Return the (x, y) coordinate for the center point of the cell that contains the specified text.  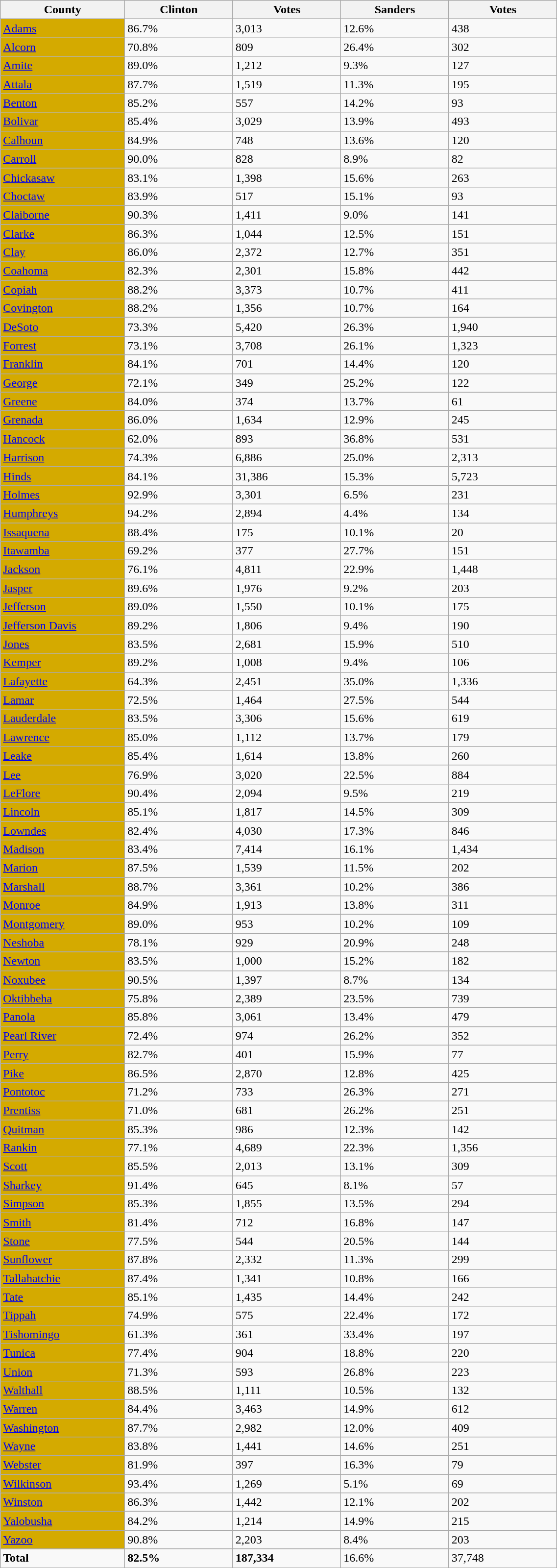
2,389 (287, 998)
83.9% (179, 196)
1,341 (287, 1278)
Hinds (63, 476)
Warren (63, 1409)
223 (503, 1371)
3,306 (287, 719)
16.6% (395, 1558)
701 (287, 364)
195 (503, 84)
LeFlore (63, 793)
Jasper (63, 588)
14.5% (395, 812)
Lawrence (63, 737)
1,000 (287, 961)
85.8% (179, 1017)
88.4% (179, 532)
9.2% (395, 588)
69 (503, 1484)
Lafayette (63, 681)
374 (287, 401)
Adams (63, 28)
77 (503, 1054)
92.9% (179, 495)
Wayne (63, 1446)
187,334 (287, 1558)
386 (503, 887)
79 (503, 1465)
86.5% (179, 1073)
85.5% (179, 1167)
Scott (63, 1167)
2,894 (287, 513)
1,214 (287, 1521)
20.5% (395, 1241)
Amite (63, 66)
72.4% (179, 1036)
242 (503, 1297)
377 (287, 551)
828 (287, 159)
612 (503, 1409)
5,723 (503, 476)
Pike (63, 1073)
1,112 (287, 737)
Madison (63, 849)
Claiborne (63, 215)
122 (503, 383)
61.3% (179, 1334)
619 (503, 719)
Clinton (179, 10)
6,886 (287, 457)
1,976 (287, 588)
401 (287, 1054)
Forrest (63, 346)
Newton (63, 961)
190 (503, 625)
Wilkinson (63, 1484)
Lowndes (63, 831)
Hancock (63, 439)
82.3% (179, 271)
82.7% (179, 1054)
57 (503, 1185)
Prentiss (63, 1110)
83.4% (179, 849)
294 (503, 1204)
27.5% (395, 700)
220 (503, 1353)
70.8% (179, 47)
26.8% (395, 1371)
Coahoma (63, 271)
13.4% (395, 1017)
71.3% (179, 1371)
Calhoun (63, 140)
245 (503, 420)
1,336 (503, 681)
3,013 (287, 28)
557 (287, 103)
166 (503, 1278)
75.8% (179, 998)
Webster (63, 1465)
27.7% (395, 551)
302 (503, 47)
531 (503, 439)
91.4% (179, 1185)
82 (503, 159)
Montgomery (63, 924)
1,614 (287, 756)
Carroll (63, 159)
Washington (63, 1428)
Smith (63, 1222)
Grenada (63, 420)
517 (287, 196)
1,442 (287, 1502)
Stone (63, 1241)
Pontotoc (63, 1092)
Alcorn (63, 47)
81.9% (179, 1465)
974 (287, 1036)
87.8% (179, 1260)
90.4% (179, 793)
Total (63, 1558)
2,451 (287, 681)
2,681 (287, 644)
1,539 (287, 868)
36.8% (395, 439)
1,111 (287, 1390)
182 (503, 961)
179 (503, 737)
12.7% (395, 252)
748 (287, 140)
3,373 (287, 290)
5.1% (395, 1484)
4.4% (395, 513)
986 (287, 1129)
1,212 (287, 66)
16.1% (395, 849)
13.9% (395, 122)
90.8% (179, 1540)
846 (503, 831)
94.2% (179, 513)
64.3% (179, 681)
9.5% (395, 793)
215 (503, 1521)
72.5% (179, 700)
76.9% (179, 774)
Sunflower (63, 1260)
Lauderdale (63, 719)
15.2% (395, 961)
142 (503, 1129)
90.0% (179, 159)
510 (503, 644)
20.9% (395, 943)
1,269 (287, 1484)
409 (503, 1428)
Tallahatchie (63, 1278)
2,870 (287, 1073)
1,044 (287, 234)
127 (503, 66)
Union (63, 1371)
397 (287, 1465)
8.9% (395, 159)
1,398 (287, 177)
1,855 (287, 1204)
5,420 (287, 327)
Humphreys (63, 513)
Lamar (63, 700)
349 (287, 383)
85.0% (179, 737)
Sharkey (63, 1185)
2,982 (287, 1428)
197 (503, 1334)
9.0% (395, 215)
Marshall (63, 887)
13.6% (395, 140)
69.2% (179, 551)
10.8% (395, 1278)
35.0% (395, 681)
George (63, 383)
164 (503, 308)
Lincoln (63, 812)
82.4% (179, 831)
Clarke (63, 234)
Attala (63, 84)
1,519 (287, 84)
Jefferson (63, 607)
87.4% (179, 1278)
18.8% (395, 1353)
109 (503, 924)
Kemper (63, 663)
Harrison (63, 457)
442 (503, 271)
1,817 (287, 812)
231 (503, 495)
77.5% (179, 1241)
Jones (63, 644)
Jefferson Davis (63, 625)
13.1% (395, 1167)
82.5% (179, 1558)
929 (287, 943)
Covington (63, 308)
16.8% (395, 1222)
78.1% (179, 943)
Holmes (63, 495)
132 (503, 1390)
Jackson (63, 570)
Greene (63, 401)
26.1% (395, 346)
299 (503, 1260)
Lee (63, 774)
2,313 (503, 457)
4,811 (287, 570)
12.9% (395, 420)
Chickasaw (63, 177)
14.6% (395, 1446)
33.4% (395, 1334)
3,708 (287, 346)
2,013 (287, 1167)
15.8% (395, 271)
Quitman (63, 1129)
4,030 (287, 831)
147 (503, 1222)
Itawamba (63, 551)
22.9% (395, 570)
681 (287, 1110)
1,411 (287, 215)
438 (503, 28)
22.5% (395, 774)
3,020 (287, 774)
84.0% (179, 401)
20 (503, 532)
71.2% (179, 1092)
2,372 (287, 252)
248 (503, 943)
Simpson (63, 1204)
71.0% (179, 1110)
26.4% (395, 47)
4,689 (287, 1148)
76.1% (179, 570)
Marion (63, 868)
10.5% (395, 1390)
84.2% (179, 1521)
Clay (63, 252)
425 (503, 1073)
11.5% (395, 868)
733 (287, 1092)
953 (287, 924)
15.1% (395, 196)
12.5% (395, 234)
2,301 (287, 271)
263 (503, 177)
77.1% (179, 1148)
1,448 (503, 570)
2,203 (287, 1540)
9.3% (395, 66)
12.0% (395, 1428)
351 (503, 252)
1,008 (287, 663)
7,414 (287, 849)
Panola (63, 1017)
15.3% (395, 476)
83.8% (179, 1446)
17.3% (395, 831)
72.1% (179, 383)
Tate (63, 1297)
89.6% (179, 588)
31,386 (287, 476)
Yalobusha (63, 1521)
Yazoo (63, 1540)
1,441 (287, 1446)
904 (287, 1353)
16.3% (395, 1465)
Franklin (63, 364)
575 (287, 1316)
8.7% (395, 980)
1,464 (287, 700)
809 (287, 47)
88.7% (179, 887)
DeSoto (63, 327)
85.2% (179, 103)
83.1% (179, 177)
22.4% (395, 1316)
479 (503, 1017)
86.7% (179, 28)
25.2% (395, 383)
12.8% (395, 1073)
3,029 (287, 122)
23.5% (395, 998)
411 (503, 290)
6.5% (395, 495)
74.3% (179, 457)
Perry (63, 1054)
Winston (63, 1502)
Sanders (395, 10)
3,463 (287, 1409)
2,332 (287, 1260)
Benton (63, 103)
172 (503, 1316)
12.6% (395, 28)
County (63, 10)
1,323 (503, 346)
739 (503, 998)
12.3% (395, 1129)
271 (503, 1092)
77.4% (179, 1353)
Bolivar (63, 122)
Monroe (63, 905)
8.4% (395, 1540)
352 (503, 1036)
1,397 (287, 980)
Oktibbeha (63, 998)
61 (503, 401)
84.4% (179, 1409)
1,634 (287, 420)
12.1% (395, 1502)
87.5% (179, 868)
144 (503, 1241)
1,940 (503, 327)
73.1% (179, 346)
8.1% (395, 1185)
Choctaw (63, 196)
Tunica (63, 1353)
311 (503, 905)
90.5% (179, 980)
1,913 (287, 905)
81.4% (179, 1222)
2,094 (287, 793)
22.3% (395, 1148)
Issaquena (63, 532)
90.3% (179, 215)
141 (503, 215)
74.9% (179, 1316)
361 (287, 1334)
93.4% (179, 1484)
1,806 (287, 625)
3,301 (287, 495)
Leake (63, 756)
1,435 (287, 1297)
712 (287, 1222)
62.0% (179, 439)
1,434 (503, 849)
Noxubee (63, 980)
260 (503, 756)
645 (287, 1185)
3,361 (287, 887)
14.2% (395, 103)
106 (503, 663)
73.3% (179, 327)
Copiah (63, 290)
Rankin (63, 1148)
88.5% (179, 1390)
Pearl River (63, 1036)
3,061 (287, 1017)
13.5% (395, 1204)
37,748 (503, 1558)
25.0% (395, 457)
Tishomingo (63, 1334)
Walthall (63, 1390)
Neshoba (63, 943)
893 (287, 439)
884 (503, 774)
219 (503, 793)
493 (503, 122)
Tippah (63, 1316)
593 (287, 1371)
1,550 (287, 607)
